For the text-containing cell, return its midpoint in (X, Y) coordinate format. 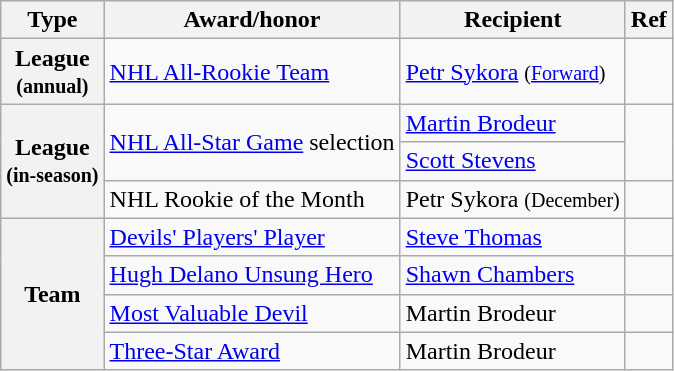
Ref (648, 20)
Type (52, 20)
League(in-season) (52, 161)
Most Valuable Devil (252, 313)
Shawn Chambers (512, 275)
Award/honor (252, 20)
Scott Stevens (512, 161)
Team (52, 294)
NHL Rookie of the Month (252, 199)
NHL All-Rookie Team (252, 72)
League(annual) (52, 72)
Petr Sykora (Forward) (512, 72)
Recipient (512, 20)
Three-Star Award (252, 351)
Steve Thomas (512, 237)
Petr Sykora (December) (512, 199)
Hugh Delano Unsung Hero (252, 275)
NHL All-Star Game selection (252, 142)
Devils' Players' Player (252, 237)
